Extract the [X, Y] coordinate from the center of the cell holding the provided text.  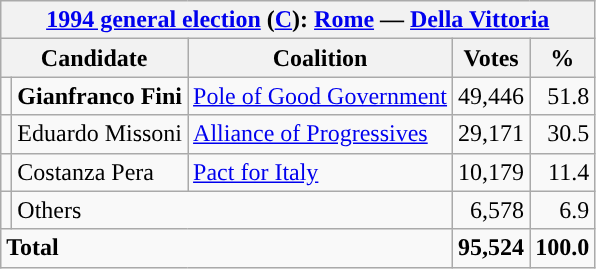
10,179 [492, 172]
Votes [492, 58]
Pole of Good Government [320, 96]
100.0 [562, 248]
51.8 [562, 96]
Costanza Pera [100, 172]
Eduardo Missoni [100, 134]
Alliance of Progressives [320, 134]
Others [232, 210]
6,578 [492, 210]
Gianfranco Fini [100, 96]
Pact for Italy [320, 172]
6.9 [562, 210]
Total [227, 248]
30.5 [562, 134]
Candidate [94, 58]
Coalition [320, 58]
1994 general election (C): Rome — Della Vittoria [298, 20]
29,171 [492, 134]
11.4 [562, 172]
% [562, 58]
49,446 [492, 96]
95,524 [492, 248]
